Extract the (x, y) coordinate from the center of the cell holding the provided text.  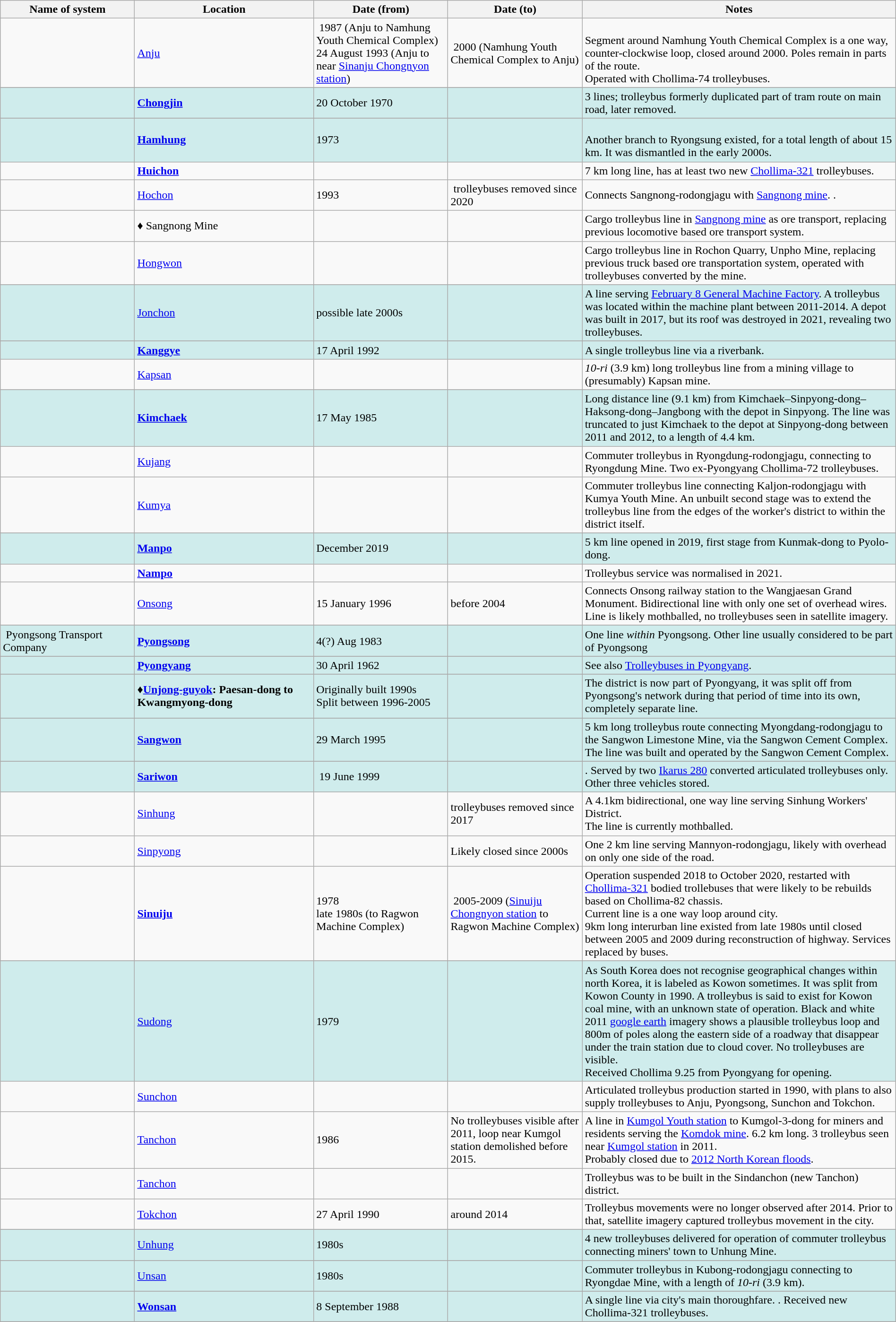
Kanggye (224, 350)
3 lines; trolleybus formerly duplicated part of tram route on main road, later removed. (739, 103)
♦ Sangnong Mine (224, 226)
possible late 2000s (381, 313)
Sinuiju (224, 913)
around 2014 (515, 1214)
No trolleybuses visible after 2011, loop near Kumgol station demolished before 2015. (515, 1139)
Kapsan (224, 374)
Manpo (224, 548)
A single trolleybus line via a riverbank. (739, 350)
Kujang (224, 461)
7 km long line, has at least two new Chollima-321 trolleybuses. (739, 171)
before 2004 (515, 604)
Sariwon (224, 776)
♦Unjong-guyok: Paesan-dong to Kwangmyong-dong (224, 696)
Likely closed since 2000s (515, 851)
Huichon (224, 171)
15 January 1996 (381, 604)
Pyongyang (224, 665)
Anju (224, 53)
Connects Sangnong-rodongjagu with Sangnong mine. . (739, 195)
29 March 1995 (381, 739)
2000 (Namhung Youth Chemical Complex to Anju) (515, 53)
See also Trolleybuses in Pyongyang. (739, 665)
A single line via city's main thoroughfare. . Received new Chollima-321 trolleybuses. (739, 1307)
20 October 1970 (381, 103)
19 June 1999 (381, 776)
Kumya (224, 505)
Nampo (224, 573)
Notes (739, 9)
trolleybuses removed since 2017 (515, 814)
Kimchaek (224, 418)
Date (from) (381, 9)
. Served by two Ikarus 280 converted articulated trolleybuses only. Other three vehicles stored. (739, 776)
Unhung (224, 1245)
Wonsan (224, 1307)
Sinpyong (224, 851)
27 April 1990 (381, 1214)
One 2 km line serving Mannyon-rodongjagu, likely with overhead on only one side of the road. (739, 851)
Sinhung (224, 814)
Location (224, 9)
Articulated trolleybus production started in 1990, with plans to also supply trolleybuses to Anju, Pyongsong, Sunchon and Tokchon. (739, 1096)
1986 (381, 1139)
Pyongsong Transport Company (68, 641)
4(?) Aug 1983 (381, 641)
17 April 1992 (381, 350)
Onsong (224, 604)
Sudong (224, 1021)
2005-2009 (Sinuiju Chongnyon station to Ragwon Machine Complex) (515, 913)
The district is now part of Pyongyang, it was split off from Pyongsong's network during that period of time into its own, completely separate line. (739, 696)
A 4.1km bidirectional, one way line serving Sinhung Workers' District.The line is currently mothballed. (739, 814)
Unsan (224, 1276)
1987 (Anju to Namhung Youth Chemical Complex)24 August 1993 (Anju to near Sinanju Chongnyon station) (381, 53)
Pyongsong (224, 641)
1993 (381, 195)
Date (to) (515, 9)
December 2019 (381, 548)
30 April 1962 (381, 665)
Name of system (68, 9)
Trolleybus service was normalised in 2021. (739, 573)
Trolleybus was to be built in the Sindanchon (new Tanchon) district. (739, 1183)
10-ri (3.9 km) long trolleybus line from a mining village to (presumably) Kapsan mine. (739, 374)
1978 late 1980s (to Ragwon Machine Complex) (381, 913)
Originally built 1990sSplit between 1996-2005 (381, 696)
One line within Pyongsong. Other line usually considered to be part of Pyongsong (739, 641)
Hochon (224, 195)
Hamhung (224, 140)
trolleybuses removed since 2020 (515, 195)
Trolleybus movements were no longer observed after 2014. Prior to that, satellite imagery captured trolleybus movement in the city. (739, 1214)
Cargo trolleybus line in Sangnong mine as ore transport, replacing previous locomotive based ore transport system. (739, 226)
Another branch to Ryongsung existed, for a total length of about 15 km. It was dismantled in the early 2000s. (739, 140)
Commuter trolleybus in Ryongdung-rodongjagu, connecting to Ryongdung Mine. Two ex-Pyongyang Chollima-72 trolleybuses. (739, 461)
Jonchon (224, 313)
8 September 1988 (381, 1307)
Hongwon (224, 263)
4 new trolleybuses delivered for operation of commuter trolleybus connecting miners' town to Unhung Mine. (739, 1245)
17 May 1985 (381, 418)
Sunchon (224, 1096)
Sangwon (224, 739)
Commuter trolleybus in Kubong-rodongjagu connecting to Ryongdae Mine, with a length of 10-ri (3.9 km). (739, 1276)
1979 (381, 1021)
1973 (381, 140)
5 km line opened in 2019, first stage from Kunmak-dong to Pyolo-dong. (739, 548)
Chongjin (224, 103)
Tokchon (224, 1214)
